Pinpoint the cell where the given text exists, returning its (X, Y) midpoint coordinate. 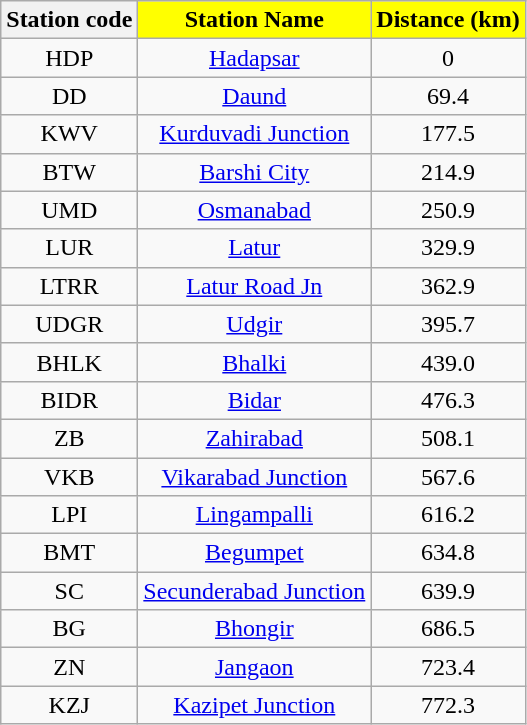
508.1 (448, 438)
69.4 (448, 96)
SC (70, 591)
Begumpet (254, 553)
Station Name (254, 20)
329.9 (448, 248)
Distance (km) (448, 20)
BG (70, 629)
DD (70, 96)
567.6 (448, 477)
214.9 (448, 172)
476.3 (448, 400)
Latur (254, 248)
Latur Road Jn (254, 286)
395.7 (448, 324)
686.5 (448, 629)
Jangaon (254, 667)
KWV (70, 134)
439.0 (448, 362)
Hadapsar (254, 58)
Kazipet Junction (254, 705)
UMD (70, 210)
Secunderabad Junction (254, 591)
ZN (70, 667)
Barshi City (254, 172)
BIDR (70, 400)
Bhongir (254, 629)
723.4 (448, 667)
616.2 (448, 515)
BHLK (70, 362)
BTW (70, 172)
BMT (70, 553)
362.9 (448, 286)
Vikarabad Junction (254, 477)
177.5 (448, 134)
LPI (70, 515)
772.3 (448, 705)
Udgir (254, 324)
639.9 (448, 591)
Station code (70, 20)
HDP (70, 58)
634.8 (448, 553)
Bhalki (254, 362)
ZB (70, 438)
Zahirabad (254, 438)
Daund (254, 96)
LTRR (70, 286)
KZJ (70, 705)
Osmanabad (254, 210)
VKB (70, 477)
Kurduvadi Junction (254, 134)
LUR (70, 248)
250.9 (448, 210)
Bidar (254, 400)
Lingampalli (254, 515)
UDGR (70, 324)
0 (448, 58)
